Extract the (x, y) coordinate from the center of the cell holding the provided text.  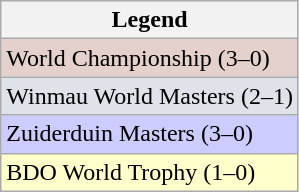
Winmau World Masters (2–1) (150, 96)
BDO World Trophy (1–0) (150, 172)
Zuiderduin Masters (3–0) (150, 134)
Legend (150, 20)
World Championship (3–0) (150, 58)
